Scan for the cell matching the given text and deliver its (x, y) coordinate at center. 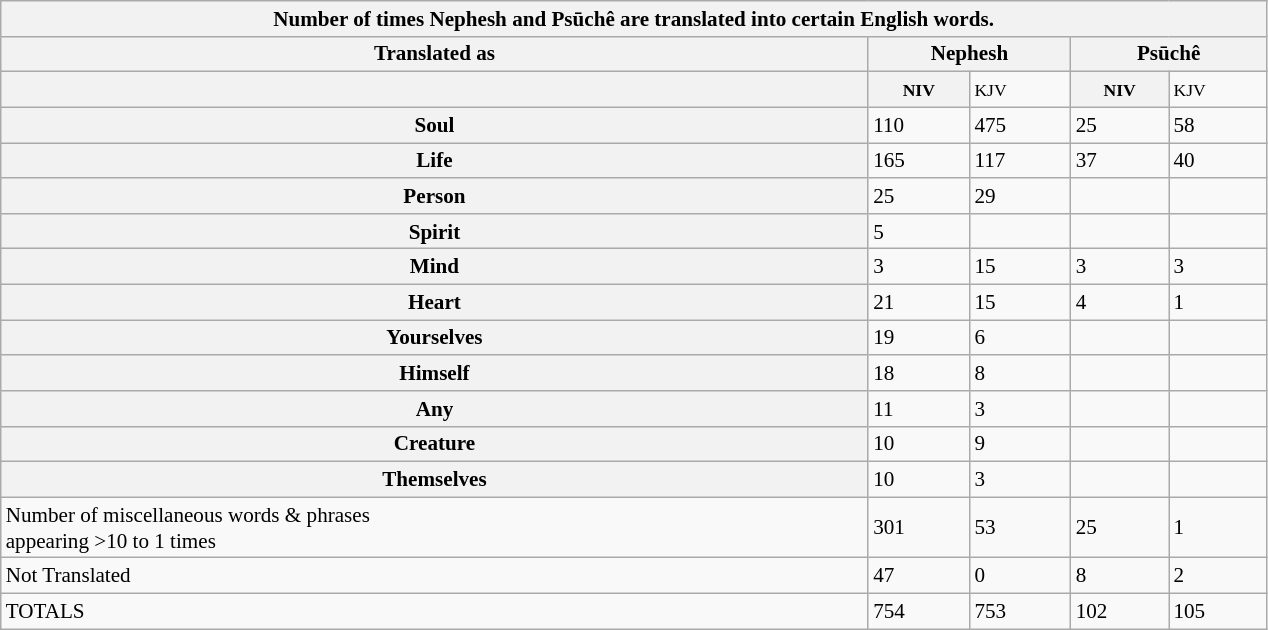
Themselves (434, 480)
110 (918, 124)
2 (1218, 576)
165 (918, 160)
753 (1020, 610)
Number of times Nephesh and Psūchê are translated into certain English words. (634, 18)
9 (1020, 444)
301 (918, 528)
40 (1218, 160)
105 (1218, 610)
11 (918, 408)
Yourselves (434, 338)
47 (918, 576)
Person (434, 196)
Mind (434, 266)
18 (918, 372)
Life (434, 160)
Himself (434, 372)
Not Translated (434, 576)
Number of miscellaneous words & phrasesappearing >10 to 1 times (434, 528)
29 (1020, 196)
Psūchê (1169, 54)
475 (1020, 124)
Creature (434, 444)
Spirit (434, 230)
53 (1020, 528)
Any (434, 408)
TOTALS (434, 610)
5 (918, 230)
58 (1218, 124)
754 (918, 610)
4 (1120, 302)
117 (1020, 160)
0 (1020, 576)
102 (1120, 610)
Translated as (434, 54)
6 (1020, 338)
Nephesh (970, 54)
37 (1120, 160)
19 (918, 338)
21 (918, 302)
Heart (434, 302)
Soul (434, 124)
